Determine the [x, y] coordinate at the center of the cell enclosing the given text.  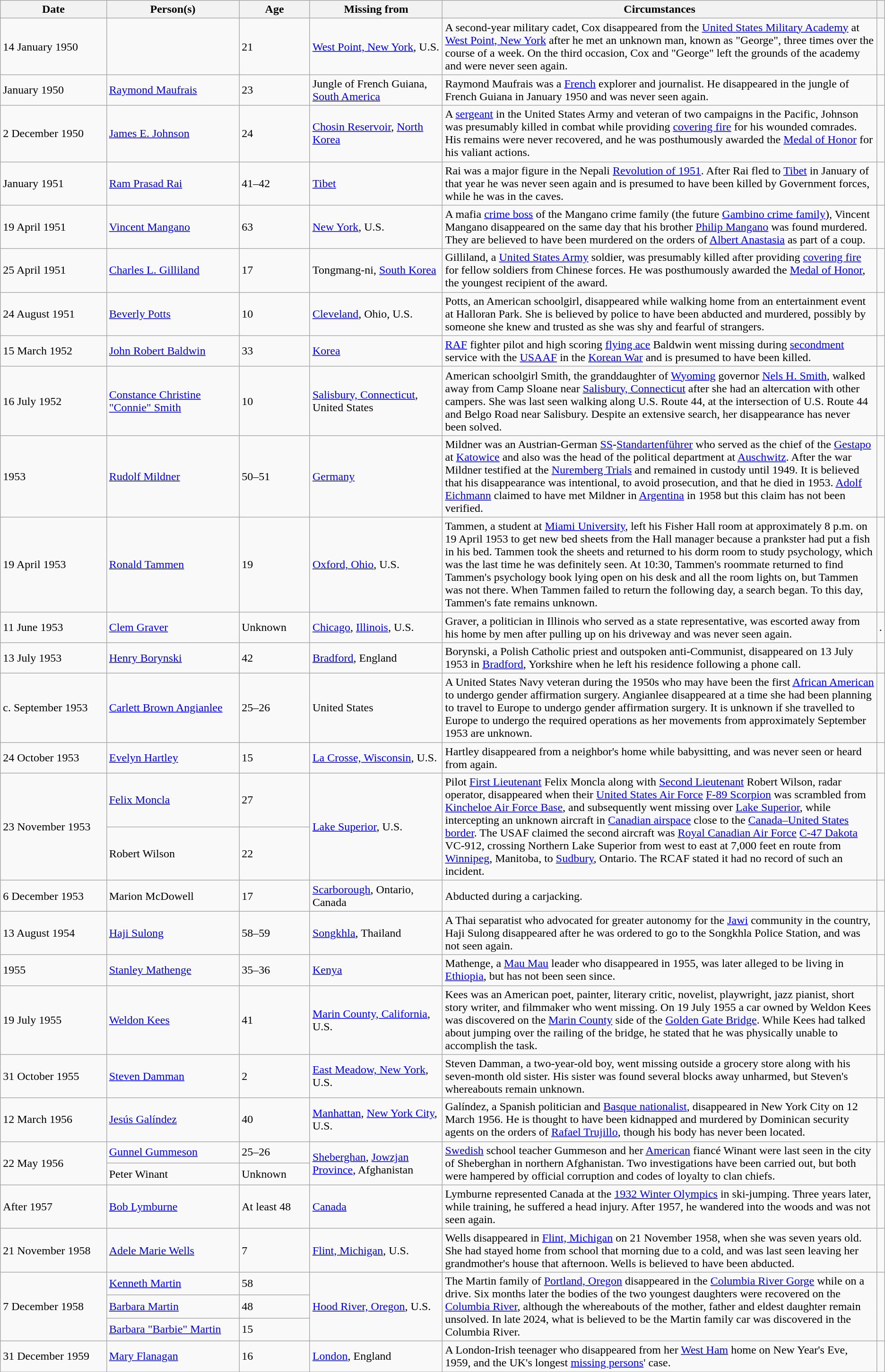
Flint, Michigan, U.S. [376, 1250]
19 [275, 564]
63 [275, 227]
Mathenge, a Mau Mau leader who disappeared in 1955, was later alleged to be living in Ethiopia, but has not been seen since. [659, 970]
Missing from [376, 9]
50–51 [275, 476]
Hartley disappeared from a neighbor's home while babysitting, and was never seen or heard from again. [659, 758]
Steven Damman [173, 1076]
41 [275, 1020]
A London-Irish teenager who disappeared from her West Ham home on New Year's Eve, 1959, and the UK's longest missing persons' case. [659, 1356]
After 1957 [53, 1207]
42 [275, 658]
Charles L. Gilliland [173, 270]
Felix Moncla [173, 800]
Weldon Kees [173, 1020]
Raymond Maufrais [173, 90]
41–42 [275, 183]
Cleveland, Ohio, U.S. [376, 314]
Age [275, 9]
Carlett Brown Angianlee [173, 708]
Barbara Martin [173, 1306]
Robert Wilson [173, 854]
Salisbury, Connecticut, United States [376, 401]
16 [275, 1356]
Barbara "Barbie" Martin [173, 1330]
58–59 [275, 933]
22 May 1956 [53, 1163]
East Meadow, New York, U.S. [376, 1076]
Person(s) [173, 9]
13 July 1953 [53, 658]
11 June 1953 [53, 627]
New York, U.S. [376, 227]
Sheberghan, Jowzjan Province, Afghanistan [376, 1163]
Chosin Reservoir, North Korea [376, 133]
21 [275, 46]
Ram Prasad Rai [173, 183]
Scarborough, Ontario, Canada [376, 896]
24 August 1951 [53, 314]
Constance Christine "Connie" Smith [173, 401]
January 1950 [53, 90]
Germany [376, 476]
27 [275, 800]
19 April 1953 [53, 564]
1953 [53, 476]
31 December 1959 [53, 1356]
Chicago, Illinois, U.S. [376, 627]
James E. Johnson [173, 133]
Raymond Maufrais was a French explorer and journalist. He disappeared in the jungle of French Guiana in January 1950 and was never seen again. [659, 90]
Ronald Tammen [173, 564]
22 [275, 854]
40 [275, 1120]
Beverly Potts [173, 314]
West Point, New York, U.S. [376, 46]
Stanley Mathenge [173, 970]
La Crosse, Wisconsin, U.S. [376, 758]
Canada [376, 1207]
2 [275, 1076]
Hood River, Oregon, U.S. [376, 1306]
United States [376, 708]
24 [275, 133]
c. September 1953 [53, 708]
Marin County, California, U.S. [376, 1020]
Marion McDowell [173, 896]
Vincent Mangano [173, 227]
6 December 1953 [53, 896]
33 [275, 351]
Circumstances [659, 9]
7 [275, 1250]
. [880, 627]
21 November 1958 [53, 1250]
16 July 1952 [53, 401]
Rudolf Mildner [173, 476]
Adele Marie Wells [173, 1250]
Henry Borynski [173, 658]
1955 [53, 970]
Kenya [376, 970]
Gunnel Gummeson [173, 1152]
15 March 1952 [53, 351]
23 [275, 90]
13 August 1954 [53, 933]
Lake Superior, U.S. [376, 827]
John Robert Baldwin [173, 351]
12 March 1956 [53, 1120]
Korea [376, 351]
19 April 1951 [53, 227]
35–36 [275, 970]
Evelyn Hartley [173, 758]
At least 48 [275, 1207]
London, England [376, 1356]
19 July 1955 [53, 1020]
Tongmang-ni, South Korea [376, 270]
24 October 1953 [53, 758]
58 [275, 1284]
Peter Winant [173, 1174]
14 January 1950 [53, 46]
January 1951 [53, 183]
Songkhla, Thailand [376, 933]
31 October 1955 [53, 1076]
Bob Lymburne [173, 1207]
Mary Flanagan [173, 1356]
23 November 1953 [53, 827]
Date [53, 9]
Kenneth Martin [173, 1284]
Haji Sulong [173, 933]
Manhattan, New York City, U.S. [376, 1120]
2 December 1950 [53, 133]
Abducted during a carjacking. [659, 896]
Jesús Galíndez [173, 1120]
Bradford, England [376, 658]
Clem Graver [173, 627]
Oxford, Ohio, U.S. [376, 564]
Jungle of French Guiana, South America [376, 90]
25 April 1951 [53, 270]
Tibet [376, 183]
48 [275, 1306]
7 December 1958 [53, 1306]
